Provide the [X, Y] coordinate of the cell's center where the given text is located.  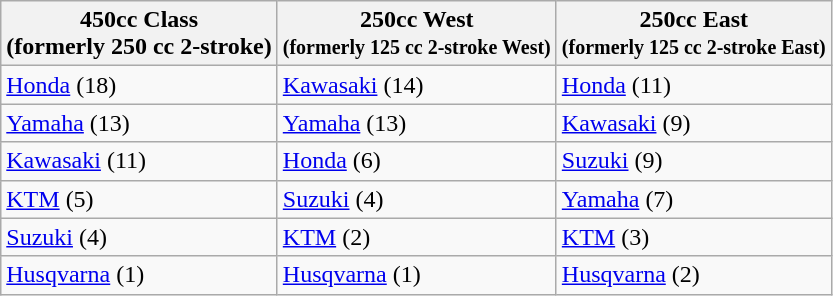
Husqvarna (2) [694, 275]
250cc West (formerly 125 cc 2-stroke West) [416, 34]
Honda (18) [140, 85]
250cc East (formerly 125 cc 2-stroke East) [694, 34]
450cc Class(formerly 250 cc 2-stroke) [140, 34]
Suzuki (9) [694, 161]
Kawasaki (11) [140, 161]
KTM (3) [694, 237]
KTM (5) [140, 199]
Kawasaki (9) [694, 123]
Honda (11) [694, 85]
Kawasaki (14) [416, 85]
Yamaha (7) [694, 199]
KTM (2) [416, 237]
Honda (6) [416, 161]
